Determine the (X, Y) coordinate at the center of the cell enclosing the given text.  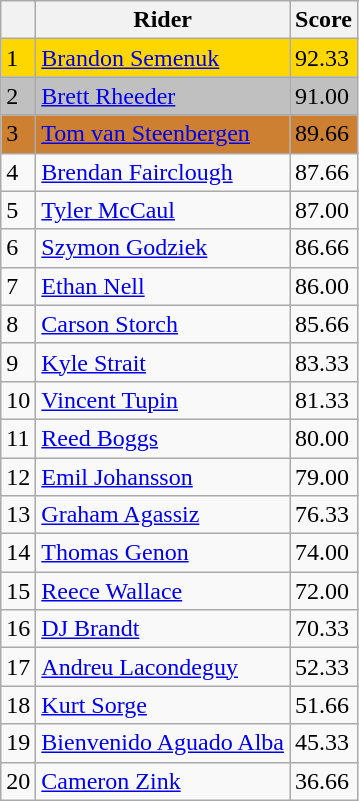
3 (18, 134)
74.00 (324, 553)
18 (18, 705)
4 (18, 172)
16 (18, 629)
Kurt Sorge (163, 705)
Graham Agassiz (163, 515)
Reece Wallace (163, 591)
89.66 (324, 134)
Bienvenido Aguado Alba (163, 743)
DJ Brandt (163, 629)
80.00 (324, 438)
Carson Storch (163, 324)
Brendan Fairclough (163, 172)
86.00 (324, 286)
6 (18, 248)
87.00 (324, 210)
91.00 (324, 96)
Reed Boggs (163, 438)
Andreu Lacondeguy (163, 667)
15 (18, 591)
52.33 (324, 667)
Tyler McCaul (163, 210)
1 (18, 58)
8 (18, 324)
10 (18, 400)
Brandon Semenuk (163, 58)
Kyle Strait (163, 362)
51.66 (324, 705)
Thomas Genon (163, 553)
Tom van Steenbergen (163, 134)
7 (18, 286)
12 (18, 477)
83.33 (324, 362)
36.66 (324, 781)
86.66 (324, 248)
76.33 (324, 515)
87.66 (324, 172)
Rider (163, 20)
14 (18, 553)
85.66 (324, 324)
2 (18, 96)
11 (18, 438)
17 (18, 667)
Vincent Tupin (163, 400)
72.00 (324, 591)
45.33 (324, 743)
19 (18, 743)
9 (18, 362)
Ethan Nell (163, 286)
Brett Rheeder (163, 96)
81.33 (324, 400)
70.33 (324, 629)
20 (18, 781)
Szymon Godziek (163, 248)
79.00 (324, 477)
Cameron Zink (163, 781)
92.33 (324, 58)
13 (18, 515)
5 (18, 210)
Score (324, 20)
Emil Johansson (163, 477)
